Return (X, Y) of the center of cell containing provided text 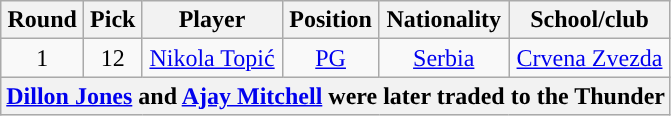
PG (330, 58)
1 (42, 58)
12 (113, 58)
Serbia (444, 58)
Nikola Topić (212, 58)
Dillon Jones and Ajay Mitchell were later traded to the Thunder (336, 96)
Round (42, 20)
Player (212, 20)
Pick (113, 20)
Position (330, 20)
Nationality (444, 20)
Crvena Zvezda (590, 58)
School/club (590, 20)
